Capture the cell that displays the provided text and extract its [X, Y] central coordinate. 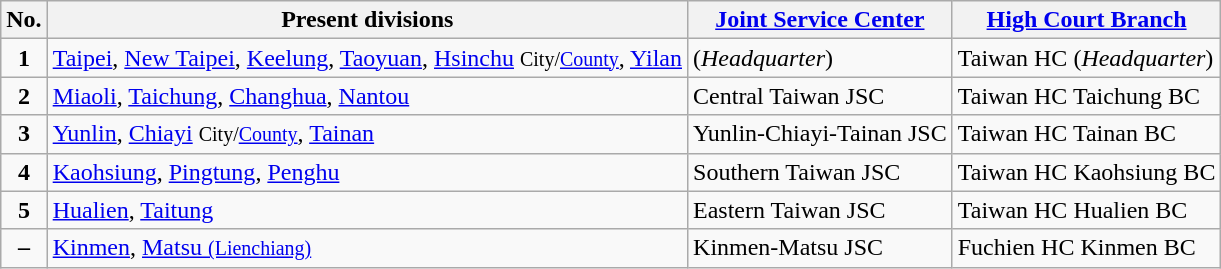
Southern Taiwan JSC [820, 172]
No. [24, 20]
Eastern Taiwan JSC [820, 210]
Yunlin-Chiayi-Tainan JSC [820, 134]
Kinmen-Matsu JSC [820, 248]
Taiwan HC Tainan BC [1086, 134]
Central Taiwan JSC [820, 96]
2 [24, 96]
4 [24, 172]
Hualien, Taitung [367, 210]
1 [24, 58]
Taiwan HC Hualien BC [1086, 210]
– [24, 248]
3 [24, 134]
Kinmen, Matsu (Lienchiang) [367, 248]
Taipei, New Taipei, Keelung, Taoyuan, Hsinchu City/County, Yilan [367, 58]
(Headquarter) [820, 58]
Kaohsiung, Pingtung, Penghu [367, 172]
Taiwan HC (Headquarter) [1086, 58]
5 [24, 210]
Present divisions [367, 20]
Yunlin, Chiayi City/County, Tainan [367, 134]
Taiwan HC Kaohsiung BC [1086, 172]
Joint Service Center [820, 20]
Miaoli, Taichung, Changhua, Nantou [367, 96]
Taiwan HC Taichung BC [1086, 96]
Fuchien HC Kinmen BC [1086, 248]
High Court Branch [1086, 20]
